Capture the cell that displays the provided text and extract its [x, y] central coordinate. 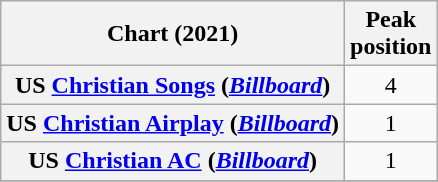
Peak position [391, 34]
US Christian Songs (Billboard) [173, 85]
US Christian AC (Billboard) [173, 161]
Chart (2021) [173, 34]
4 [391, 85]
US Christian Airplay (Billboard) [173, 123]
